Search for the cell housing the specified text and yield its [X, Y] center coordinate. 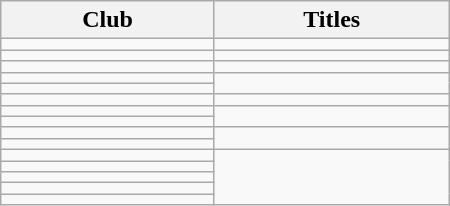
Club [108, 20]
Titles [332, 20]
